Return [x, y] of the center of cell containing provided text 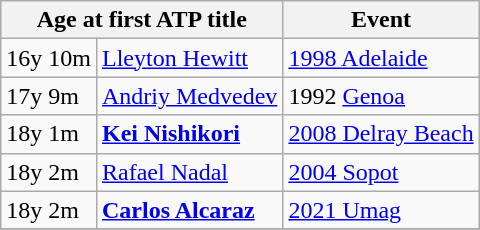
Kei Nishikori [189, 134]
Carlos Alcaraz [189, 210]
Andriy Medvedev [189, 96]
17y 9m [49, 96]
18y 1m [49, 134]
2008 Delray Beach [381, 134]
2004 Sopot [381, 172]
2021 Umag [381, 210]
Event [381, 20]
Lleyton Hewitt [189, 58]
Age at first ATP title [142, 20]
16y 10m [49, 58]
1998 Adelaide [381, 58]
Rafael Nadal [189, 172]
1992 Genoa [381, 96]
